Extract the (X, Y) coordinate from the center of the cell holding the provided text.  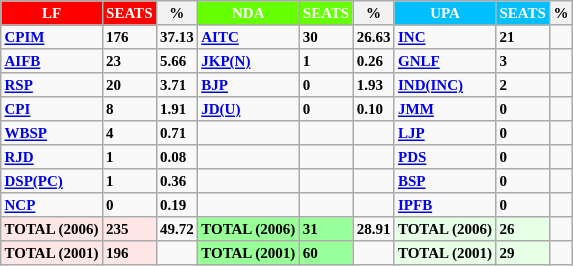
2 (523, 85)
196 (129, 253)
28.91 (374, 229)
0.26 (374, 61)
4 (129, 133)
JMM (445, 109)
20 (129, 85)
26 (523, 229)
IPFB (445, 205)
49.72 (176, 229)
0.19 (176, 205)
NCP (52, 205)
BSP (445, 181)
RJD (52, 157)
RSP (52, 85)
21 (523, 37)
235 (129, 229)
37.13 (176, 37)
1.93 (374, 85)
INC (445, 37)
8 (129, 109)
31 (326, 229)
60 (326, 253)
JD(U) (248, 109)
PDS (445, 157)
IND(INC) (445, 85)
5.66 (176, 61)
0.71 (176, 133)
LF (52, 13)
CPIM (52, 37)
1.91 (176, 109)
0.08 (176, 157)
30 (326, 37)
3.71 (176, 85)
26.63 (374, 37)
DSP(PC) (52, 181)
AIFB (52, 61)
JKP(N) (248, 61)
UPA (445, 13)
23 (129, 61)
WBSP (52, 133)
0.10 (374, 109)
0.36 (176, 181)
CPI (52, 109)
176 (129, 37)
GNLF (445, 61)
BJP (248, 85)
3 (523, 61)
LJP (445, 133)
NDA (248, 13)
29 (523, 253)
AITC (248, 37)
